Provide the [x, y] coordinate of the cell's center where the given text is located.  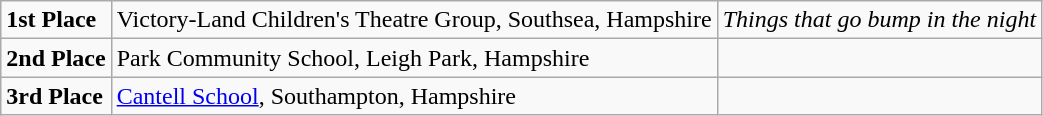
3rd Place [56, 96]
2nd Place [56, 58]
Things that go bump in the night [879, 20]
Victory-Land Children's Theatre Group, Southsea, Hampshire [414, 20]
1st Place [56, 20]
Cantell School, Southampton, Hampshire [414, 96]
Park Community School, Leigh Park, Hampshire [414, 58]
